Return the [x, y] coordinate for the center point of the cell that contains the specified text.  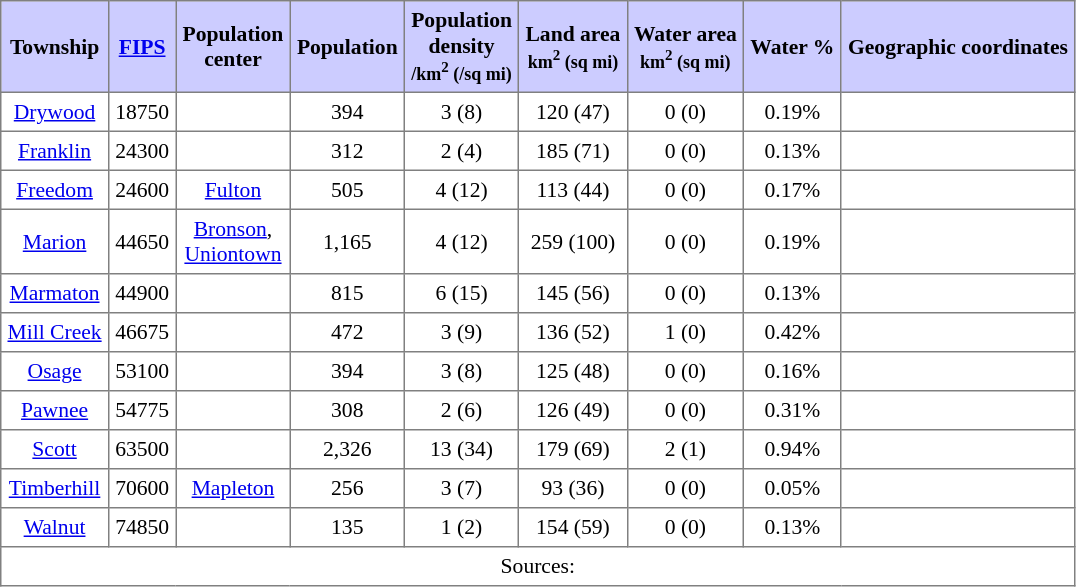
13 (34) [461, 450]
815 [347, 294]
46675 [142, 332]
Scott [55, 450]
179 (69) [573, 450]
Mill Creek [55, 332]
Populationdensity/km2 (/sq mi) [461, 47]
2 (4) [461, 150]
Pawnee [55, 410]
185 (71) [573, 150]
1 (0) [685, 332]
93 (36) [573, 488]
Populationcenter [233, 47]
113 (44) [573, 190]
Population [347, 47]
54775 [142, 410]
24300 [142, 150]
154 (59) [573, 528]
1,165 [347, 241]
Marmaton [55, 294]
135 [347, 528]
312 [347, 150]
63500 [142, 450]
Freedom [55, 190]
259 (100) [573, 241]
6 (15) [461, 294]
Drywood [55, 112]
0.42% [793, 332]
505 [347, 190]
Water areakm2 (sq mi) [685, 47]
Geographic coordinates [958, 47]
Marion [55, 241]
0.16% [793, 372]
44650 [142, 241]
145 (56) [573, 294]
44900 [142, 294]
FIPS [142, 47]
472 [347, 332]
Water % [793, 47]
Osage [55, 372]
120 (47) [573, 112]
Fulton [233, 190]
126 (49) [573, 410]
Mapleton [233, 488]
70600 [142, 488]
Walnut [55, 528]
0.05% [793, 488]
0.17% [793, 190]
0.31% [793, 410]
136 (52) [573, 332]
Sources: [538, 566]
2 (1) [685, 450]
Timberhill [55, 488]
74850 [142, 528]
53100 [142, 372]
18750 [142, 112]
Bronson, Uniontown [233, 241]
0.94% [793, 450]
Land areakm2 (sq mi) [573, 47]
2 (6) [461, 410]
Franklin [55, 150]
2,326 [347, 450]
Township [55, 47]
125 (48) [573, 372]
308 [347, 410]
1 (2) [461, 528]
3 (9) [461, 332]
256 [347, 488]
24600 [142, 190]
3 (7) [461, 488]
